For the text-containing cell, return its midpoint in (x, y) coordinate format. 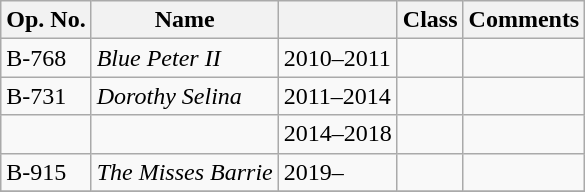
Name (184, 20)
Class (430, 20)
Blue Peter II (184, 58)
B-768 (46, 58)
Op. No. (46, 20)
Comments (524, 20)
2010–2011 (338, 58)
B-731 (46, 96)
B-915 (46, 172)
2019– (338, 172)
2014–2018 (338, 134)
Dorothy Selina (184, 96)
The Misses Barrie (184, 172)
2011–2014 (338, 96)
